Detect which cell encompasses the target text, then output its (X, Y) center coordinate. 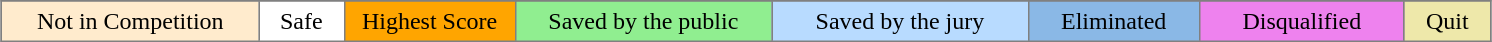
Highest Score (430, 21)
Safe (302, 21)
Saved by the public (644, 21)
Not in Competition (130, 21)
Eliminated (1114, 21)
Disqualified (1302, 21)
Saved by the jury (900, 21)
Quit (1447, 21)
